Locate the cell with the specified text and output its [x, y] center coordinate. 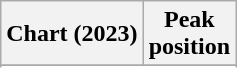
Peakposition [189, 34]
Chart (2023) [72, 34]
